Find where the given text appears and provide that cell's center as [X, Y] coordinate. 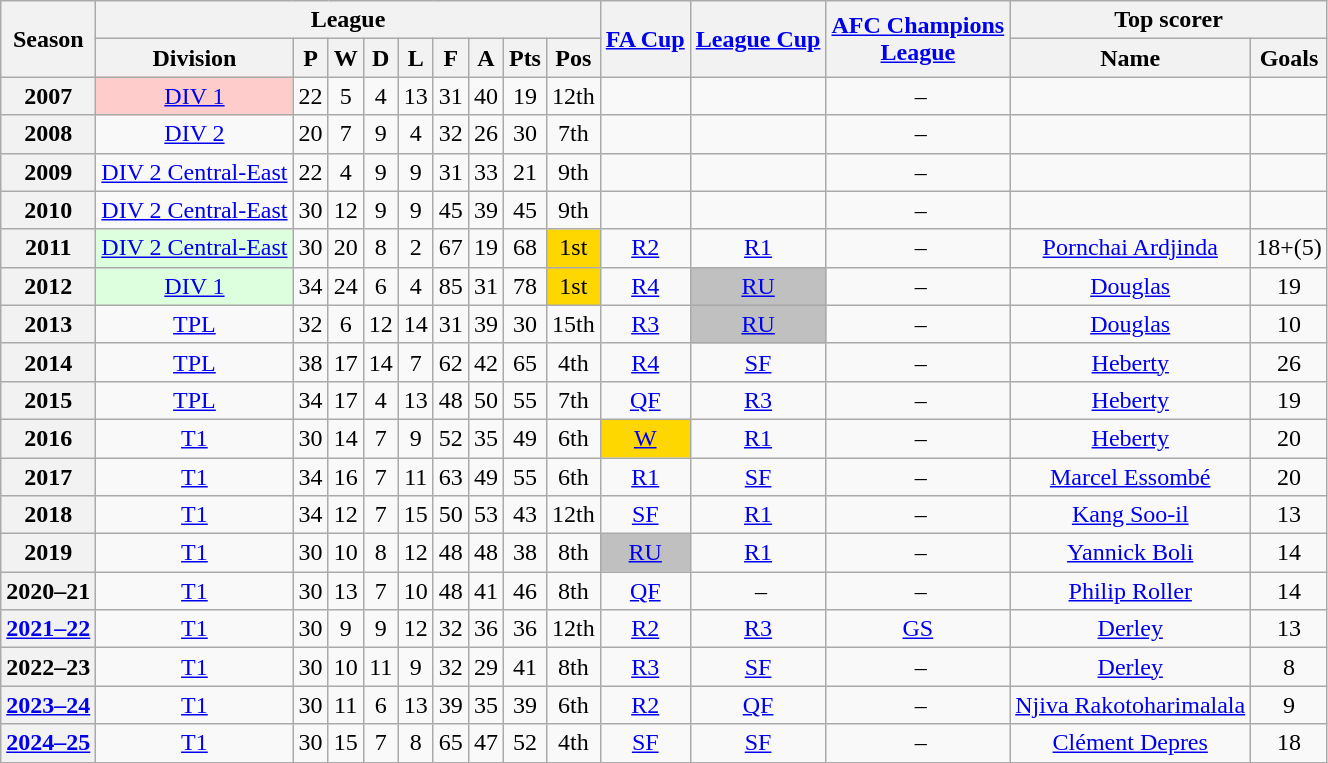
Season [48, 39]
League Cup [758, 39]
2022–23 [48, 667]
62 [450, 362]
29 [486, 667]
2008 [48, 134]
2016 [48, 438]
2015 [48, 400]
Name [1130, 58]
18 [1290, 743]
GS [918, 629]
2014 [48, 362]
46 [524, 591]
2019 [48, 553]
5 [346, 96]
P [310, 58]
2020–21 [48, 591]
33 [486, 172]
League [348, 20]
15th [573, 324]
24 [346, 286]
85 [450, 286]
Clément Depres [1130, 743]
D [380, 58]
2013 [48, 324]
2012 [48, 286]
2011 [48, 248]
47 [486, 743]
DIV 2 [194, 134]
42 [486, 362]
67 [450, 248]
63 [450, 477]
A [486, 58]
Top scorer [1169, 20]
16 [346, 477]
21 [524, 172]
2018 [48, 515]
Kang Soo-il [1130, 515]
Marcel Essombé [1130, 477]
L [416, 58]
68 [524, 248]
Yannick Boli [1130, 553]
AFC ChampionsLeague [918, 39]
18+(5) [1290, 248]
2021–22 [48, 629]
2024–25 [48, 743]
Philip Roller [1130, 591]
2007 [48, 96]
Pts [524, 58]
2009 [48, 172]
40 [486, 96]
Njiva Rakotoharimalala [1130, 705]
2 [416, 248]
Division [194, 58]
Goals [1290, 58]
43 [524, 515]
2023–24 [48, 705]
2010 [48, 210]
FA Cup [645, 39]
53 [486, 515]
2017 [48, 477]
78 [524, 286]
Pos [573, 58]
F [450, 58]
Pornchai Ardjinda [1130, 248]
